From the cell containing the given text, extract its center point as (x, y) coordinate. 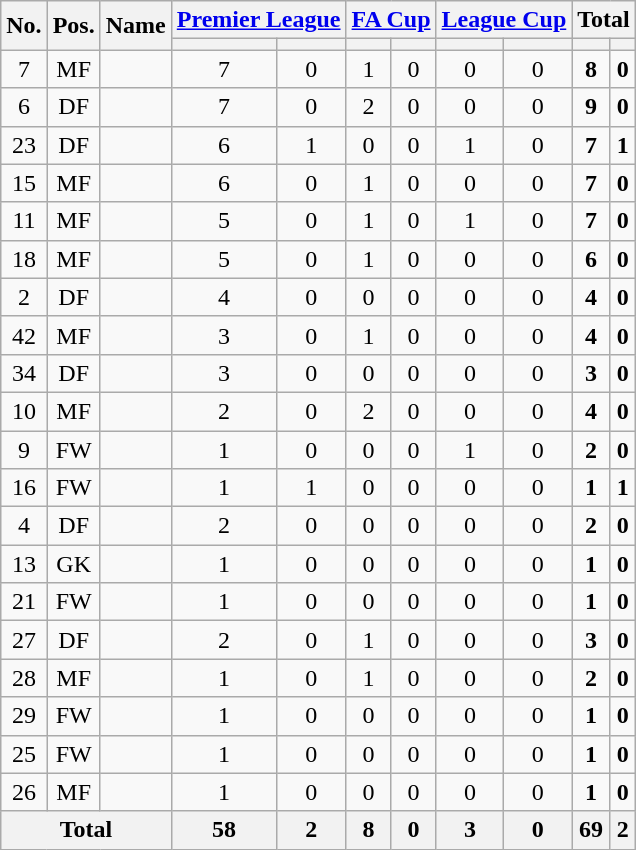
58 (224, 830)
League Cup (504, 20)
29 (24, 716)
11 (24, 221)
10 (24, 411)
28 (24, 678)
No. (24, 26)
18 (24, 259)
Name (136, 26)
42 (24, 335)
21 (24, 602)
13 (24, 564)
Premier League (258, 20)
25 (24, 754)
GK (74, 564)
15 (24, 183)
26 (24, 792)
69 (591, 830)
16 (24, 488)
FA Cup (391, 20)
27 (24, 640)
23 (24, 145)
34 (24, 373)
Pos. (74, 26)
